Return (X, Y) of the center of cell containing provided text 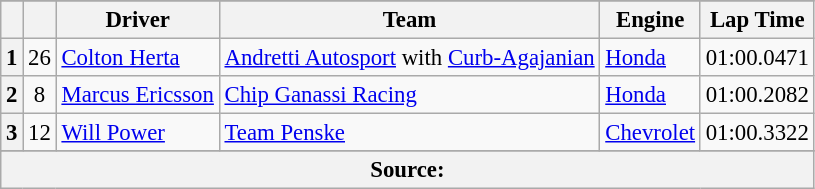
Andretti Autosport with Curb-Agajanian (410, 58)
01:00.0471 (757, 58)
Lap Time (757, 20)
26 (40, 58)
Will Power (138, 133)
01:00.2082 (757, 95)
Marcus Ericsson (138, 95)
Chip Ganassi Racing (410, 95)
Engine (650, 20)
1 (12, 58)
2 (12, 95)
Source: (408, 170)
Chevrolet (650, 133)
Team (410, 20)
Driver (138, 20)
Colton Herta (138, 58)
01:00.3322 (757, 133)
3 (12, 133)
8 (40, 95)
Team Penske (410, 133)
12 (40, 133)
